Pinpoint the cell where the given text exists, returning its (x, y) midpoint coordinate. 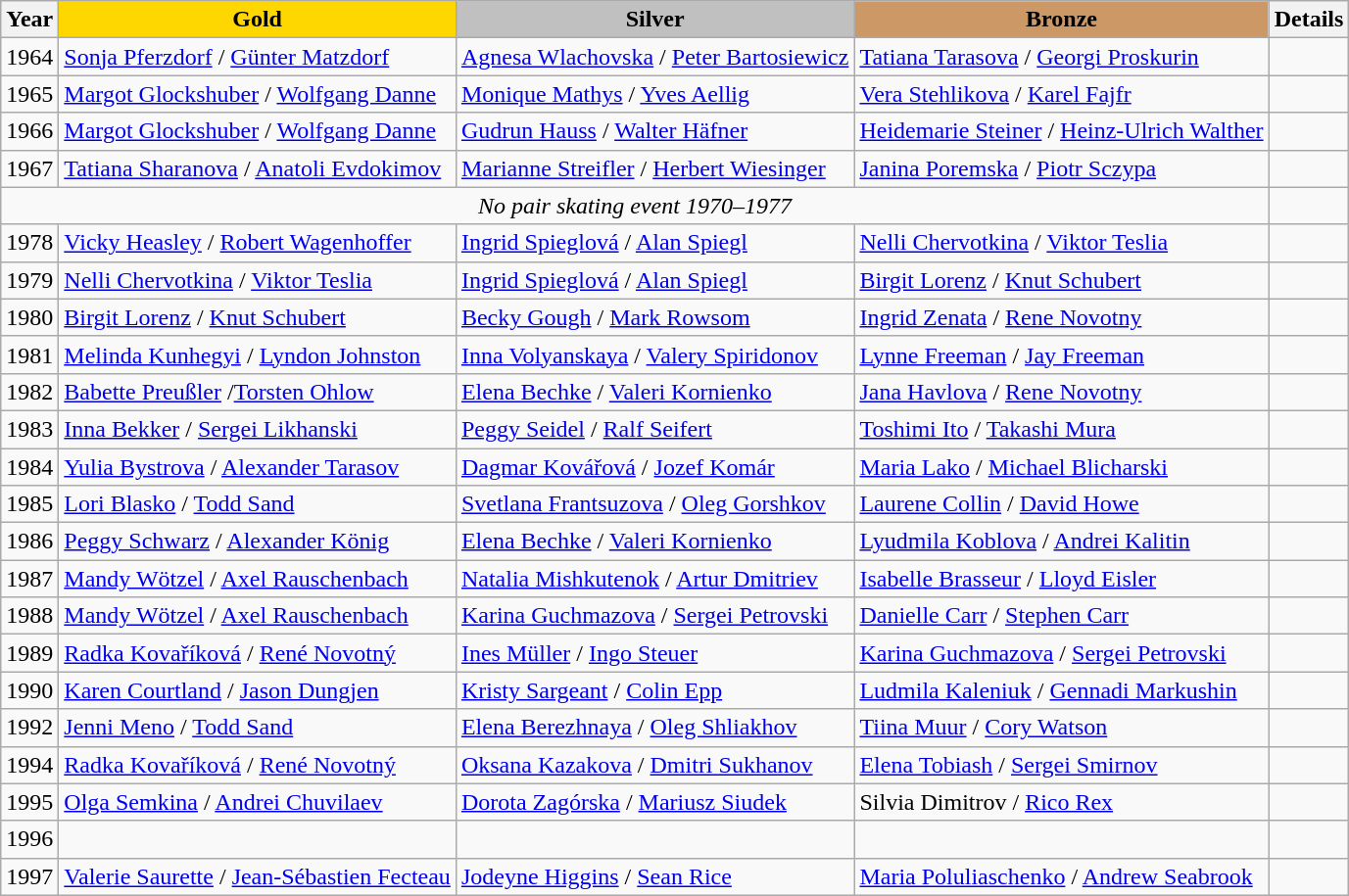
Lynne Freeman / Jay Freeman (1062, 354)
1983 (29, 429)
Isabelle Brasseur / Lloyd Eisler (1062, 579)
Peggy Schwarz / Alexander König (258, 542)
1995 (29, 802)
1982 (29, 392)
Vera Stehlikova / Karel Fajfr (1062, 94)
Peggy Seidel / Ralf Seifert (654, 429)
Becky Gough / Mark Rowsom (654, 317)
1997 (29, 876)
1981 (29, 354)
No pair skating event 1970–1977 (635, 206)
1990 (29, 690)
1980 (29, 317)
Babette Preußler /Torsten Ohlow (258, 392)
Lori Blasko / Todd Sand (258, 504)
Jana Havlova / Rene Novotny (1062, 392)
Gudrun Hauss / Walter Häfner (654, 131)
Karen Courtland / Jason Dungjen (258, 690)
Maria Lako / Michael Blicharski (1062, 467)
Marianne Streifler / Herbert Wiesinger (654, 168)
Monique Mathys / Yves Aellig (654, 94)
Janina Poremska / Piotr Sczypa (1062, 168)
Tiina Muur / Cory Watson (1062, 728)
Danielle Carr / Stephen Carr (1062, 616)
Sonja Pferzdorf / Günter Matzdorf (258, 57)
Melinda Kunhegyi / Lyndon Johnston (258, 354)
1967 (29, 168)
Svetlana Frantsuzova / Oleg Gorshkov (654, 504)
Laurene Collin / David Howe (1062, 504)
Inna Volyanskaya / Valery Spiridonov (654, 354)
Elena Berezhnaya / Oleg Shliakhov (654, 728)
Silvia Dimitrov / Rico Rex (1062, 802)
Jodeyne Higgins / Sean Rice (654, 876)
Dagmar Kovářová / Jozef Komár (654, 467)
1992 (29, 728)
Olga Semkina / Andrei Chuvilaev (258, 802)
Tatiana Sharanova / Anatoli Evdokimov (258, 168)
Elena Tobiash / Sergei Smirnov (1062, 765)
Valerie Saurette / Jean-Sébastien Fecteau (258, 876)
Jenni Meno / Todd Sand (258, 728)
Ines Müller / Ingo Steuer (654, 653)
Ludmila Kaleniuk / Gennadi Markushin (1062, 690)
Agnesa Wlachovska / Peter Bartosiewicz (654, 57)
1964 (29, 57)
1966 (29, 131)
Maria Poluliaschenko / Andrew Seabrook (1062, 876)
Yulia Bystrova / Alexander Tarasov (258, 467)
Bronze (1062, 20)
1988 (29, 616)
Natalia Mishkutenok / Artur Dmitriev (654, 579)
Lyudmila Koblova / Andrei Kalitin (1062, 542)
Kristy Sargeant / Colin Epp (654, 690)
1989 (29, 653)
1996 (29, 839)
1986 (29, 542)
1994 (29, 765)
Vicky Heasley / Robert Wagenhoffer (258, 243)
Ingrid Zenata / Rene Novotny (1062, 317)
Heidemarie Steiner / Heinz-Ulrich Walther (1062, 131)
1965 (29, 94)
1979 (29, 280)
Year (29, 20)
1984 (29, 467)
Tatiana Tarasova / Georgi Proskurin (1062, 57)
Details (1309, 20)
1985 (29, 504)
Silver (654, 20)
1987 (29, 579)
Dorota Zagórska / Mariusz Siudek (654, 802)
Oksana Kazakova / Dmitri Sukhanov (654, 765)
Inna Bekker / Sergei Likhanski (258, 429)
1978 (29, 243)
Gold (258, 20)
Toshimi Ito / Takashi Mura (1062, 429)
